Determine the [X, Y] coordinate at the center of the cell enclosing the given text.  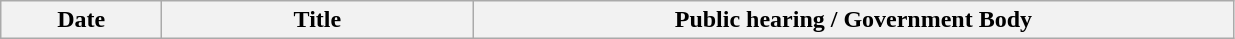
Date [82, 20]
Title [318, 20]
Public hearing / Government Body [854, 20]
